Identify which cell holds the provided text, then report its (x, y) central coordinate. 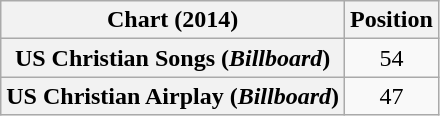
US Christian Airplay (Billboard) (173, 96)
47 (392, 96)
54 (392, 58)
Position (392, 20)
US Christian Songs (Billboard) (173, 58)
Chart (2014) (173, 20)
